Output the (X, Y) coordinate of the center of the cell containing the given text.  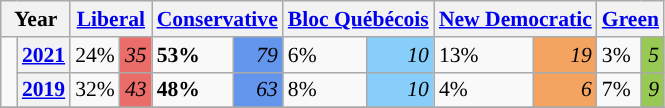
2021 (44, 55)
53% (193, 55)
48% (193, 90)
4% (484, 90)
79 (258, 55)
13% (484, 55)
9 (653, 90)
19 (564, 55)
7% (619, 90)
Liberal (110, 19)
Green (630, 19)
6% (324, 55)
63 (258, 90)
2019 (44, 90)
6 (564, 90)
35 (136, 55)
Conservative (218, 19)
Bloc Québécois (358, 19)
New Democratic (516, 19)
24% (95, 55)
3% (619, 55)
43 (136, 90)
8% (324, 90)
5 (653, 55)
Year (36, 19)
32% (95, 90)
